For the text-containing cell, return its midpoint in (x, y) coordinate format. 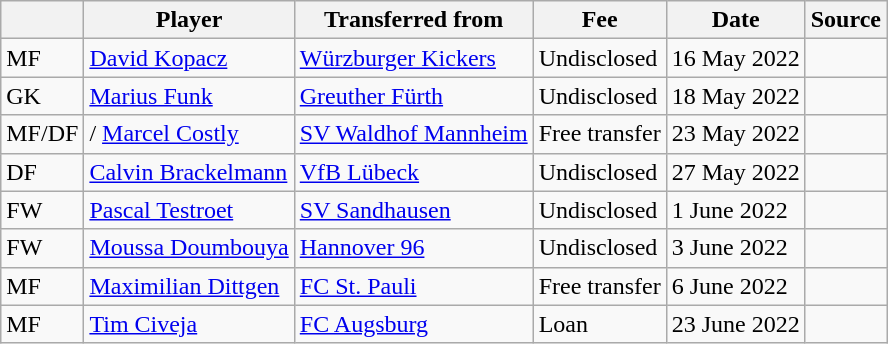
Fee (600, 20)
FC Augsburg (414, 324)
3 June 2022 (736, 248)
27 May 2022 (736, 172)
Source (846, 20)
Loan (600, 324)
23 June 2022 (736, 324)
DF (42, 172)
Würzburger Kickers (414, 58)
23 May 2022 (736, 134)
16 May 2022 (736, 58)
1 June 2022 (736, 210)
Calvin Brackelmann (189, 172)
VfB Lübeck (414, 172)
Date (736, 20)
Maximilian Dittgen (189, 286)
Pascal Testroet (189, 210)
David Kopacz (189, 58)
SV Sandhausen (414, 210)
Tim Civeja (189, 324)
FC St. Pauli (414, 286)
Moussa Doumbouya (189, 248)
SV Waldhof Mannheim (414, 134)
Hannover 96 (414, 248)
6 June 2022 (736, 286)
GK (42, 96)
Marius Funk (189, 96)
Greuther Fürth (414, 96)
Transferred from (414, 20)
/ Marcel Costly (189, 134)
Player (189, 20)
MF/DF (42, 134)
18 May 2022 (736, 96)
